Capture the cell that displays the provided text and extract its (x, y) central coordinate. 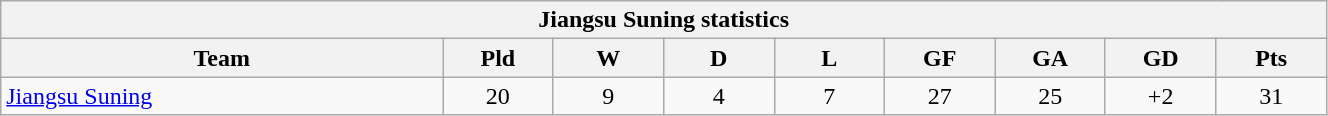
9 (608, 96)
GA (1050, 58)
4 (719, 96)
Pld (498, 58)
Team (222, 58)
D (719, 58)
+2 (1160, 96)
20 (498, 96)
27 (939, 96)
L (829, 58)
Jiangsu Suning statistics (664, 20)
7 (829, 96)
25 (1050, 96)
GF (939, 58)
GD (1160, 58)
Pts (1272, 58)
31 (1272, 96)
Jiangsu Suning (222, 96)
W (608, 58)
